Scan for the cell matching the given text and deliver its [x, y] coordinate at center. 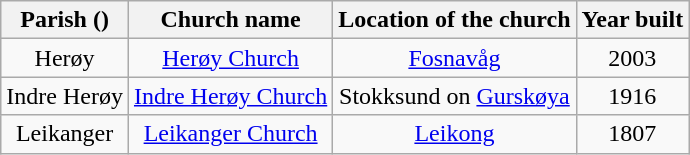
Indre Herøy [65, 96]
Herøy [65, 58]
1807 [632, 134]
Leikanger Church [230, 134]
Herøy Church [230, 58]
Year built [632, 20]
1916 [632, 96]
Stokksund on Gurskøya [454, 96]
Location of the church [454, 20]
Leikong [454, 134]
Parish () [65, 20]
2003 [632, 58]
Leikanger [65, 134]
Fosnavåg [454, 58]
Church name [230, 20]
Indre Herøy Church [230, 96]
